From the cell containing the given text, extract its center point as (x, y) coordinate. 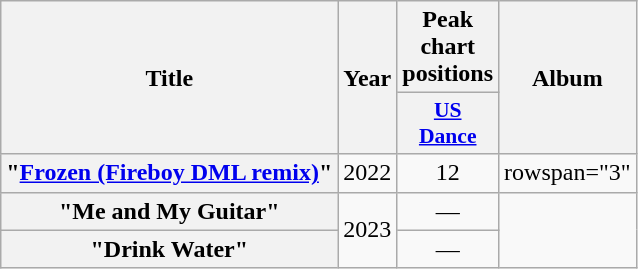
"Drink Water" (170, 249)
rowspan="3" (568, 173)
Peak chart positions (448, 47)
Year (368, 78)
USDance (448, 124)
2022 (368, 173)
"Me and My Guitar" (170, 211)
Album (568, 78)
Title (170, 78)
12 (448, 173)
2023 (368, 230)
"Frozen (Fireboy DML remix)" (170, 173)
